Pinpoint the cell where the given text exists, returning its [x, y] midpoint coordinate. 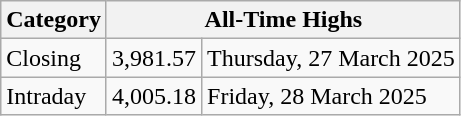
Category [54, 20]
All-Time Highs [283, 20]
Closing [54, 58]
Intraday [54, 96]
4,005.18 [154, 96]
3,981.57 [154, 58]
Friday, 28 March 2025 [332, 96]
Thursday, 27 March 2025 [332, 58]
